Return the [X, Y] coordinate for the center point of the cell that contains the specified text.  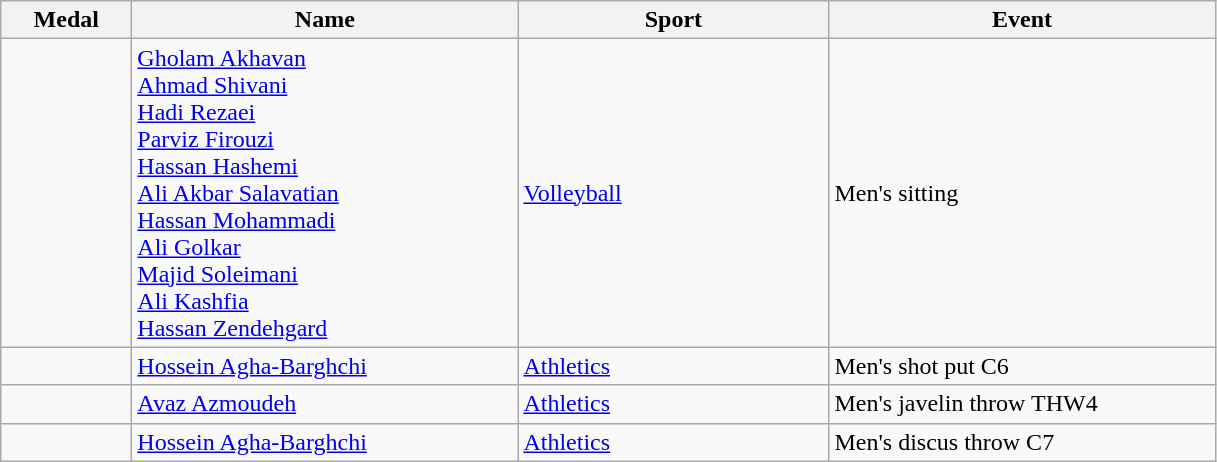
Volleyball [674, 193]
Sport [674, 20]
Name [325, 20]
Medal [66, 20]
Avaz Azmoudeh [325, 404]
Men's shot put C6 [1022, 366]
Men's discus throw C7 [1022, 442]
Men's sitting [1022, 193]
Men's javelin throw THW4 [1022, 404]
Event [1022, 20]
